Capture the cell that displays the provided text and extract its (x, y) central coordinate. 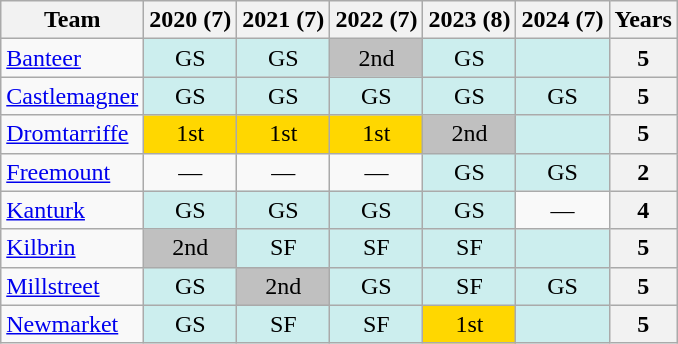
Millstreet (72, 286)
2023 (8) (470, 20)
Kilbrin (72, 248)
Newmarket (72, 324)
2021 (7) (284, 20)
2022 (7) (376, 20)
Kanturk (72, 210)
4 (643, 210)
2020 (7) (190, 20)
2024 (7) (562, 20)
Banteer (72, 58)
Years (643, 20)
Freemount (72, 172)
Team (72, 20)
Dromtarriffe (72, 134)
2 (643, 172)
Castlemagner (72, 96)
